Provide the (X, Y) coordinate of the cell's center where the given text is located.  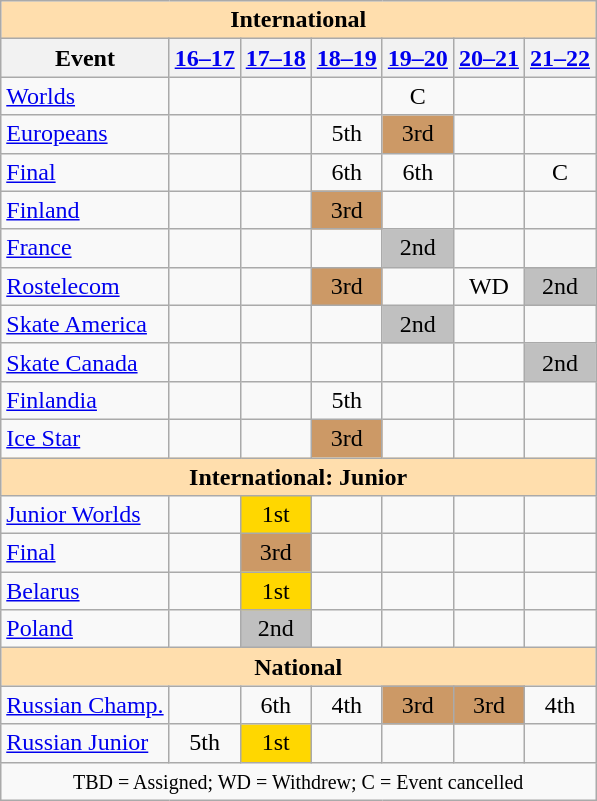
Belarus (85, 591)
Skate Canada (85, 362)
France (85, 248)
19–20 (418, 58)
Europeans (85, 134)
TBD = Assigned; WD = Withdrew; C = Event cancelled (298, 781)
International: Junior (298, 477)
Poland (85, 629)
16–17 (204, 58)
Ice Star (85, 438)
18–19 (346, 58)
WD (488, 286)
Skate America (85, 324)
17–18 (276, 58)
International (298, 20)
21–22 (560, 58)
20–21 (488, 58)
Russian Champ. (85, 705)
Event (85, 58)
Worlds (85, 96)
Rostelecom (85, 286)
National (298, 667)
Russian Junior (85, 743)
Finlandia (85, 400)
Finland (85, 210)
Junior Worlds (85, 515)
